Output the (X, Y) coordinate of the center of the cell containing the given text.  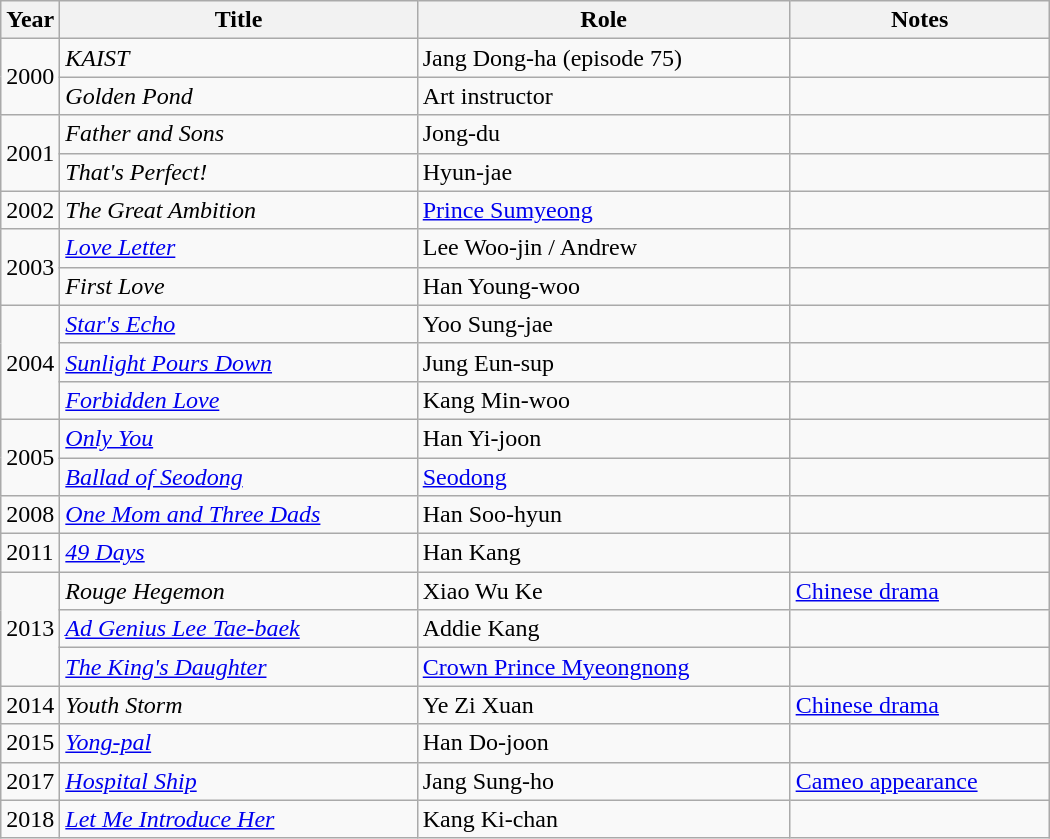
Seodong (604, 477)
Jang Dong-ha (episode 75) (604, 58)
Han Kang (604, 553)
The King's Daughter (238, 667)
2000 (30, 77)
2017 (30, 781)
Addie Kang (604, 629)
Crown Prince Myeongnong (604, 667)
Han Yi-joon (604, 438)
Golden Pond (238, 96)
Kang Min-woo (604, 400)
Only You (238, 438)
2008 (30, 515)
Ye Zi Xuan (604, 705)
The Great Ambition (238, 210)
2003 (30, 267)
Hospital Ship (238, 781)
Hyun-jae (604, 172)
Yong-pal (238, 743)
2011 (30, 553)
2014 (30, 705)
Rouge Hegemon (238, 591)
KAIST (238, 58)
Prince Sumyeong (604, 210)
Lee Woo-jin / Andrew (604, 248)
2005 (30, 457)
Title (238, 20)
Yoo Sung-jae (604, 324)
49 Days (238, 553)
Father and Sons (238, 134)
Cameo appearance (920, 781)
Love Letter (238, 248)
Forbidden Love (238, 400)
Han Young-woo (604, 286)
One Mom and Three Dads (238, 515)
Jung Eun-sup (604, 362)
Art instructor (604, 96)
2013 (30, 629)
Notes (920, 20)
Ad Genius Lee Tae-baek (238, 629)
Ballad of Seodong (238, 477)
First Love (238, 286)
Year (30, 20)
2004 (30, 362)
2015 (30, 743)
Role (604, 20)
That's Perfect! (238, 172)
Kang Ki-chan (604, 819)
Jang Sung-ho (604, 781)
Han Do-joon (604, 743)
Sunlight Pours Down (238, 362)
Youth Storm (238, 705)
Jong-du (604, 134)
2002 (30, 210)
Xiao Wu Ke (604, 591)
2018 (30, 819)
Star's Echo (238, 324)
2001 (30, 153)
Han Soo-hyun (604, 515)
Let Me Introduce Her (238, 819)
